Detect which cell encompasses the target text, then output its [x, y] center coordinate. 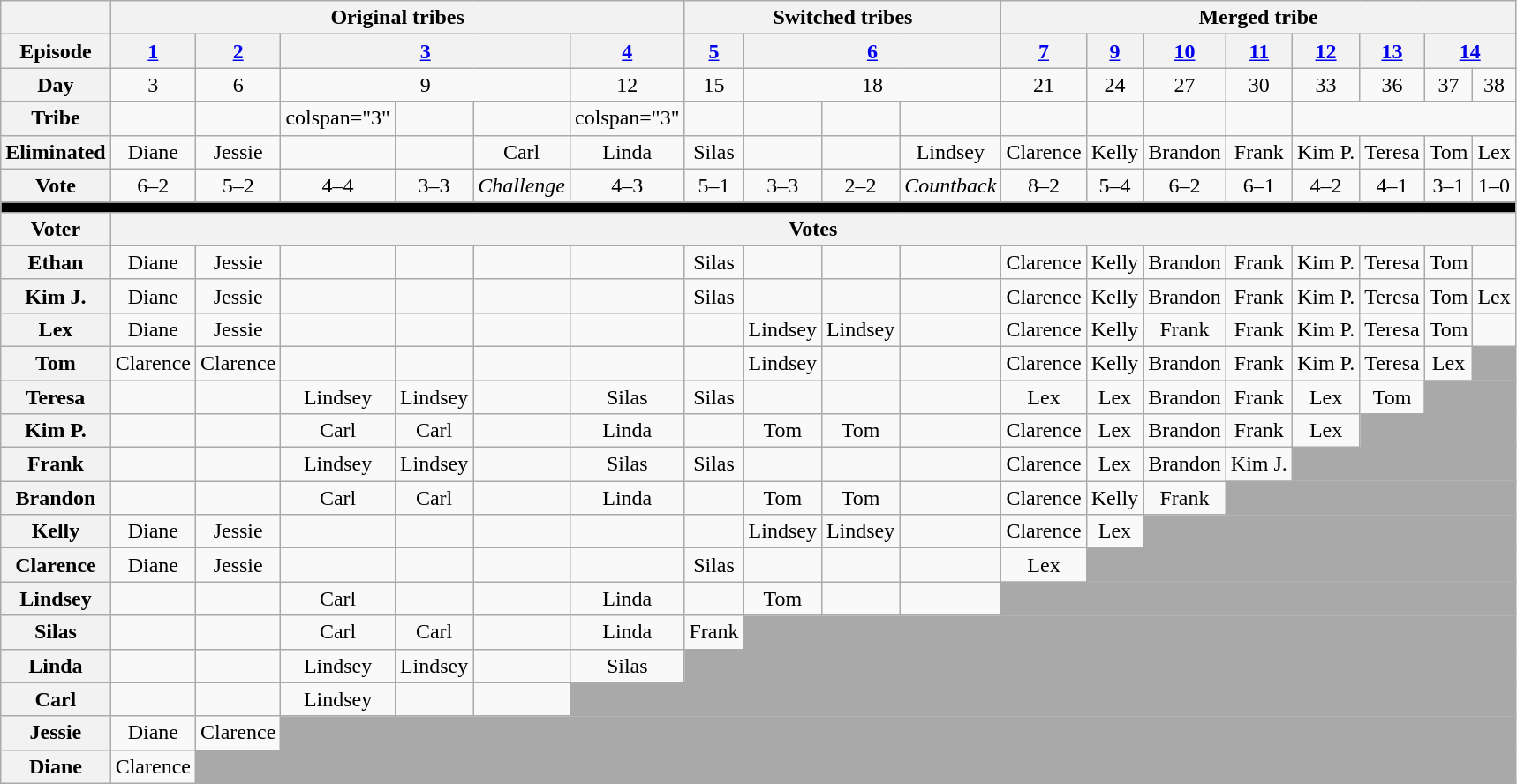
10 [1185, 51]
Eliminated [56, 152]
Original tribes [397, 18]
Episode [56, 51]
1 [153, 51]
3–1 [1448, 185]
Votes [812, 229]
2–2 [860, 185]
33 [1325, 85]
36 [1392, 85]
14 [1469, 51]
24 [1114, 85]
5–4 [1114, 185]
Ethan [56, 262]
4–3 [627, 185]
13 [1392, 51]
4–4 [338, 185]
6–1 [1259, 185]
38 [1494, 85]
Switched tribes [842, 18]
Day [56, 85]
Tribe [56, 118]
8–2 [1044, 185]
1–0 [1494, 185]
5 [713, 51]
4–1 [1392, 185]
11 [1259, 51]
Challenge [522, 185]
5–1 [713, 185]
21 [1044, 85]
37 [1448, 85]
4–2 [1325, 185]
4 [627, 51]
Voter [56, 229]
Merged tribe [1258, 18]
7 [1044, 51]
18 [872, 85]
15 [713, 85]
2 [238, 51]
5–2 [238, 185]
Countback [950, 185]
27 [1185, 85]
Vote [56, 185]
30 [1259, 85]
